Extract the (X, Y) coordinate from the center of the cell holding the provided text.  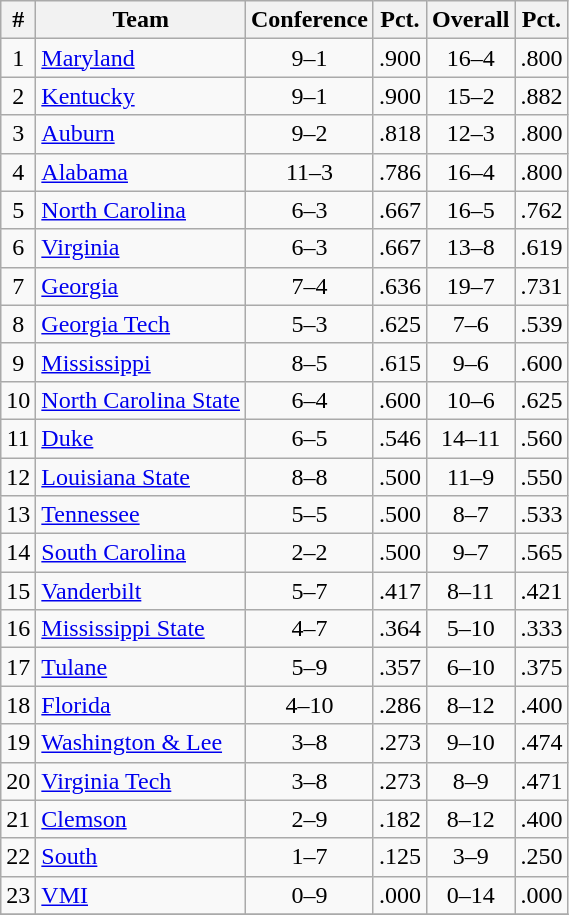
.333 (542, 629)
12–3 (470, 134)
16–5 (470, 210)
Clemson (141, 819)
10 (18, 400)
Virginia (141, 248)
South Carolina (141, 553)
1 (18, 58)
9–7 (470, 553)
5–5 (310, 515)
.636 (400, 286)
.375 (542, 667)
South (141, 857)
17 (18, 667)
2–9 (310, 819)
10–6 (470, 400)
Louisiana State (141, 477)
5–3 (310, 324)
.619 (542, 248)
8–11 (470, 591)
4–10 (310, 705)
3 (18, 134)
.546 (400, 438)
.560 (542, 438)
North Carolina State (141, 400)
.565 (542, 553)
.762 (542, 210)
3–9 (470, 857)
0–14 (470, 895)
.471 (542, 781)
6–4 (310, 400)
Virginia Tech (141, 781)
.539 (542, 324)
20 (18, 781)
.417 (400, 591)
8 (18, 324)
7–6 (470, 324)
Tulane (141, 667)
Auburn (141, 134)
6 (18, 248)
5–9 (310, 667)
19–7 (470, 286)
19 (18, 743)
8–7 (470, 515)
21 (18, 819)
Georgia Tech (141, 324)
.182 (400, 819)
Georgia (141, 286)
5–7 (310, 591)
.286 (400, 705)
.364 (400, 629)
8–5 (310, 362)
North Carolina (141, 210)
Conference (310, 20)
23 (18, 895)
1–7 (310, 857)
16 (18, 629)
11–9 (470, 477)
7–4 (310, 286)
Maryland (141, 58)
.786 (400, 172)
4 (18, 172)
Mississippi (141, 362)
11–3 (310, 172)
.731 (542, 286)
Florida (141, 705)
.357 (400, 667)
13–8 (470, 248)
6–10 (470, 667)
15 (18, 591)
5–10 (470, 629)
Alabama (141, 172)
22 (18, 857)
9–6 (470, 362)
Tennessee (141, 515)
4–7 (310, 629)
# (18, 20)
8–8 (310, 477)
5 (18, 210)
.550 (542, 477)
9–2 (310, 134)
Duke (141, 438)
.125 (400, 857)
13 (18, 515)
Team (141, 20)
.250 (542, 857)
.818 (400, 134)
9 (18, 362)
7 (18, 286)
Vanderbilt (141, 591)
.615 (400, 362)
2 (18, 96)
.474 (542, 743)
8–9 (470, 781)
VMI (141, 895)
6–5 (310, 438)
12 (18, 477)
Kentucky (141, 96)
Overall (470, 20)
11 (18, 438)
9–10 (470, 743)
14 (18, 553)
.882 (542, 96)
Mississippi State (141, 629)
Washington & Lee (141, 743)
.533 (542, 515)
0–9 (310, 895)
14–11 (470, 438)
.421 (542, 591)
15–2 (470, 96)
18 (18, 705)
2–2 (310, 553)
